Extract the (X, Y) coordinate from the center of the cell holding the provided text.  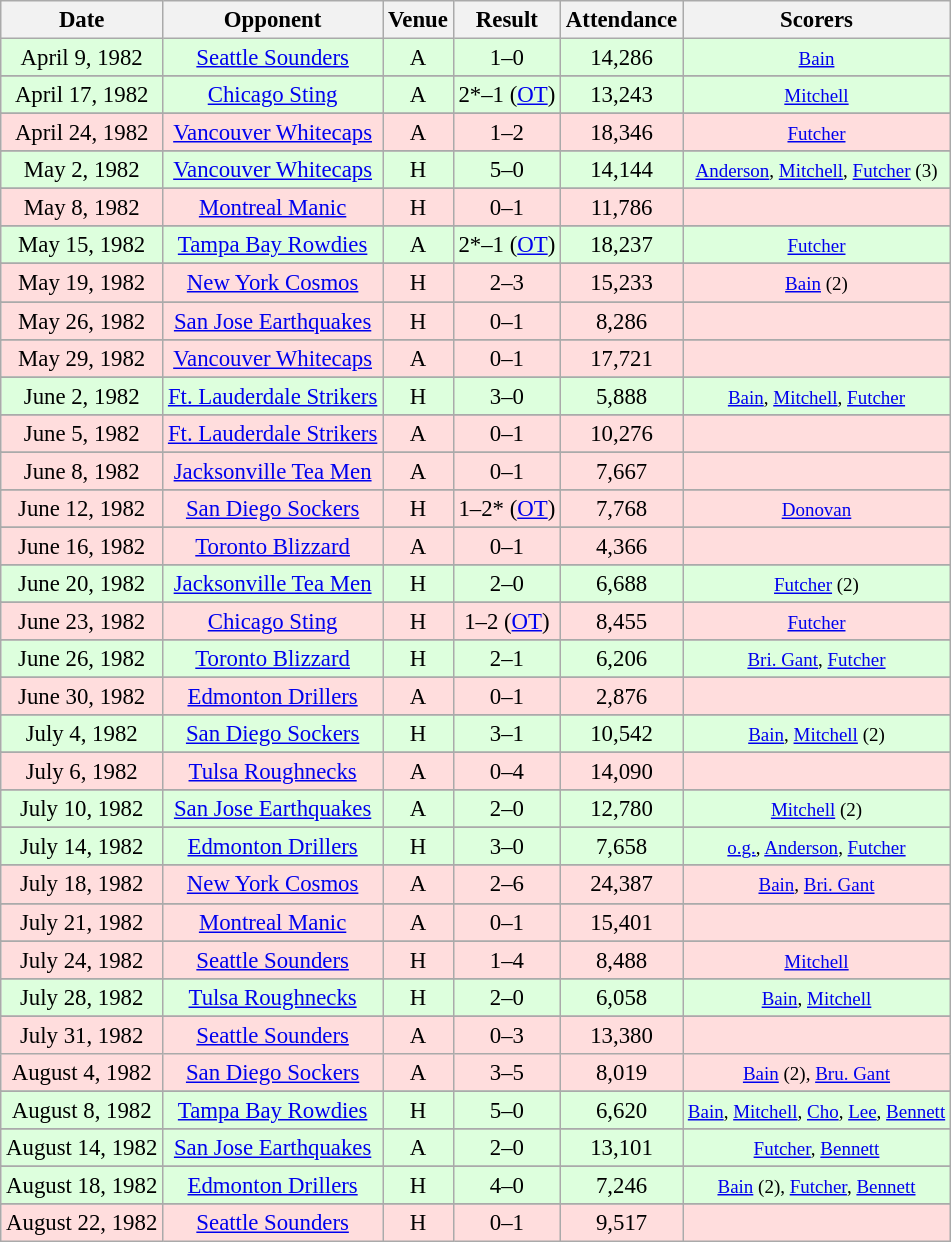
June 30, 1982 (82, 697)
August 4, 1982 (82, 1073)
7,667 (622, 471)
June 2, 1982 (82, 396)
Opponent (273, 20)
June 20, 1982 (82, 584)
2–6 (506, 885)
Futcher (2) (817, 584)
7,768 (622, 509)
Result (506, 20)
4–0 (506, 1185)
May 29, 1982 (82, 358)
June 5, 1982 (82, 433)
April 17, 1982 (82, 95)
Scorers (817, 20)
Bain (2), Bru. Gant (817, 1073)
May 15, 1982 (82, 245)
Bain (2), Futcher, Bennett (817, 1185)
April 9, 1982 (82, 58)
August 8, 1982 (82, 1110)
April 24, 1982 (82, 133)
Anderson, Mitchell, Futcher (3) (817, 170)
6,688 (622, 584)
12,780 (622, 809)
3–1 (506, 734)
July 28, 1982 (82, 997)
June 23, 1982 (82, 621)
Bri. Gant, Futcher (817, 659)
May 19, 1982 (82, 283)
2–3 (506, 283)
May 26, 1982 (82, 321)
9,517 (622, 1223)
Bain, Mitchell, Cho, Lee, Bennett (817, 1110)
2,876 (622, 697)
Mitchell (2) (817, 809)
15,233 (622, 283)
Bain, Mitchell, Futcher (817, 396)
10,276 (622, 433)
11,786 (622, 208)
7,658 (622, 847)
8,019 (622, 1073)
August 14, 1982 (82, 1148)
July 4, 1982 (82, 734)
Donovan (817, 509)
10,542 (622, 734)
1–2 (OT) (506, 621)
Futcher, Bennett (817, 1148)
13,380 (622, 1035)
17,721 (622, 358)
15,401 (622, 922)
July 18, 1982 (82, 885)
14,144 (622, 170)
June 8, 1982 (82, 471)
June 16, 1982 (82, 546)
Venue (418, 20)
o.g., Anderson, Futcher (817, 847)
July 10, 1982 (82, 809)
24,387 (622, 885)
1–2 (506, 133)
July 6, 1982 (82, 772)
Bain, Bri. Gant (817, 885)
Bain, Mitchell (817, 997)
May 2, 1982 (82, 170)
1–0 (506, 58)
8,488 (622, 960)
July 21, 1982 (82, 922)
7,246 (622, 1185)
June 26, 1982 (82, 659)
Bain (2) (817, 283)
Bain (817, 58)
8,286 (622, 321)
4,366 (622, 546)
13,243 (622, 95)
August 18, 1982 (82, 1185)
14,286 (622, 58)
Date (82, 20)
6,206 (622, 659)
1–2* (OT) (506, 509)
14,090 (622, 772)
June 12, 1982 (82, 509)
13,101 (622, 1148)
July 24, 1982 (82, 960)
18,346 (622, 133)
0–3 (506, 1035)
1–4 (506, 960)
18,237 (622, 245)
Bain, Mitchell (2) (817, 734)
Attendance (622, 20)
6,058 (622, 997)
August 22, 1982 (82, 1223)
May 8, 1982 (82, 208)
5,888 (622, 396)
6,620 (622, 1110)
2–1 (506, 659)
July 31, 1982 (82, 1035)
July 14, 1982 (82, 847)
0–4 (506, 772)
3–5 (506, 1073)
8,455 (622, 621)
